Detect which cell encompasses the target text, then output its (x, y) center coordinate. 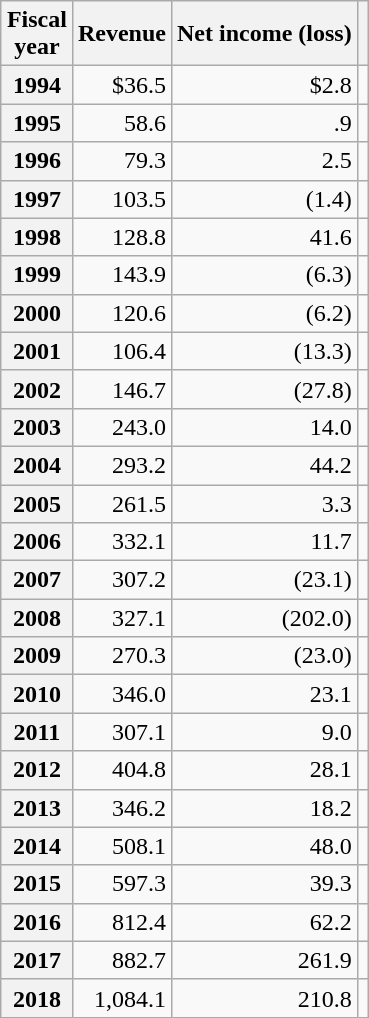
$2.8 (264, 85)
346.2 (122, 808)
2002 (36, 389)
44.2 (264, 465)
2017 (36, 960)
882.7 (122, 960)
120.6 (122, 313)
346.0 (122, 694)
(23.1) (264, 580)
1995 (36, 123)
.9 (264, 123)
(1.4) (264, 199)
307.1 (122, 732)
28.1 (264, 770)
2018 (36, 998)
Net income (loss) (264, 34)
2000 (36, 313)
812.4 (122, 922)
79.3 (122, 161)
2015 (36, 884)
3.3 (264, 503)
210.8 (264, 998)
(6.2) (264, 313)
$36.5 (122, 85)
307.2 (122, 580)
261.5 (122, 503)
(23.0) (264, 656)
2.5 (264, 161)
2003 (36, 427)
327.1 (122, 618)
(6.3) (264, 275)
143.9 (122, 275)
2005 (36, 503)
2008 (36, 618)
58.6 (122, 123)
(27.8) (264, 389)
2014 (36, 846)
Revenue (122, 34)
1,084.1 (122, 998)
2001 (36, 351)
11.7 (264, 542)
243.0 (122, 427)
14.0 (264, 427)
2006 (36, 542)
1999 (36, 275)
2007 (36, 580)
332.1 (122, 542)
1997 (36, 199)
18.2 (264, 808)
293.2 (122, 465)
39.3 (264, 884)
9.0 (264, 732)
Fiscalyear (36, 34)
(202.0) (264, 618)
23.1 (264, 694)
508.1 (122, 846)
1996 (36, 161)
404.8 (122, 770)
106.4 (122, 351)
2013 (36, 808)
2009 (36, 656)
48.0 (264, 846)
103.5 (122, 199)
1998 (36, 237)
597.3 (122, 884)
(13.3) (264, 351)
2004 (36, 465)
2010 (36, 694)
41.6 (264, 237)
2016 (36, 922)
62.2 (264, 922)
2012 (36, 770)
1994 (36, 85)
2011 (36, 732)
128.8 (122, 237)
146.7 (122, 389)
261.9 (264, 960)
270.3 (122, 656)
